Find where the given text appears and provide that cell's center as [X, Y] coordinate. 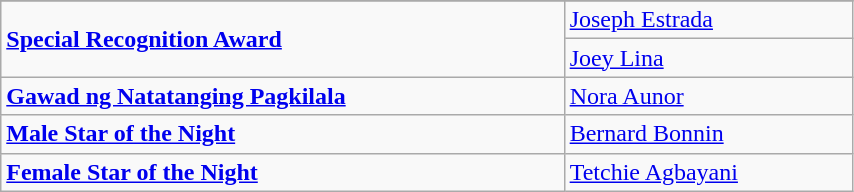
Joseph Estrada [708, 20]
Nora Aunor [708, 96]
Bernard Bonnin [708, 134]
Joey Lina [708, 58]
Gawad ng Natatanging Pagkilala [282, 96]
Tetchie Agbayani [708, 172]
Male Star of the Night [282, 134]
Special Recognition Award [282, 39]
Female Star of the Night [282, 172]
